Identify which cell holds the provided text, then report its (X, Y) central coordinate. 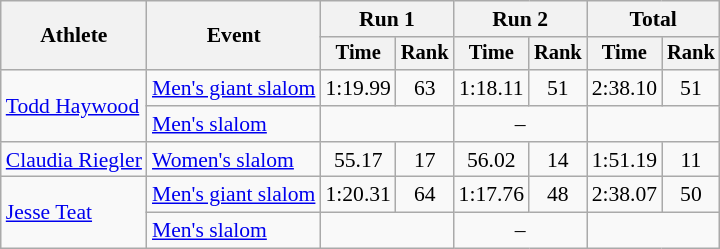
11 (691, 160)
1:17.76 (492, 195)
Run 2 (520, 19)
Jesse Teat (74, 212)
Athlete (74, 36)
17 (425, 160)
2:38.10 (624, 88)
Total (654, 19)
1:18.11 (492, 88)
56.02 (492, 160)
48 (558, 195)
1:19.99 (358, 88)
2:38.07 (624, 195)
Todd Haywood (74, 106)
55.17 (358, 160)
50 (691, 195)
Event (234, 36)
Women's slalom (234, 160)
63 (425, 88)
1:51.19 (624, 160)
14 (558, 160)
Run 1 (386, 19)
64 (425, 195)
Claudia Riegler (74, 160)
1:20.31 (358, 195)
